Pinpoint the cell where the given text exists, returning its (x, y) midpoint coordinate. 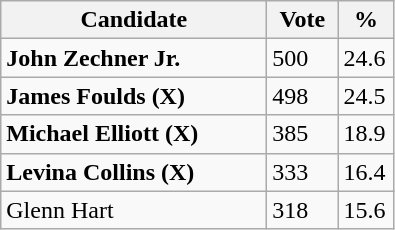
15.6 (366, 210)
500 (302, 58)
24.6 (366, 58)
Levina Collins (X) (134, 172)
James Foulds (X) (134, 96)
John Zechner Jr. (134, 58)
385 (302, 134)
498 (302, 96)
% (366, 20)
Michael Elliott (X) (134, 134)
Vote (302, 20)
Candidate (134, 20)
333 (302, 172)
16.4 (366, 172)
Glenn Hart (134, 210)
18.9 (366, 134)
318 (302, 210)
24.5 (366, 96)
